Return [X, Y] of the center of cell containing provided text 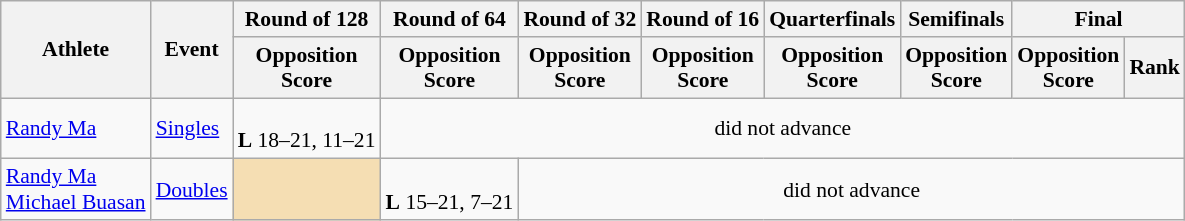
Final [1098, 19]
Rank [1154, 68]
Singles [192, 128]
Round of 16 [702, 19]
Event [192, 50]
Doubles [192, 190]
L 18–21, 11–21 [307, 128]
Semifinals [956, 19]
Round of 128 [307, 19]
Round of 32 [580, 19]
Randy Ma [76, 128]
Randy Ma Michael Buasan [76, 190]
Athlete [76, 50]
L 15–21, 7–21 [450, 190]
Round of 64 [450, 19]
Quarterfinals [832, 19]
